Search for the cell housing the specified text and yield its (x, y) center coordinate. 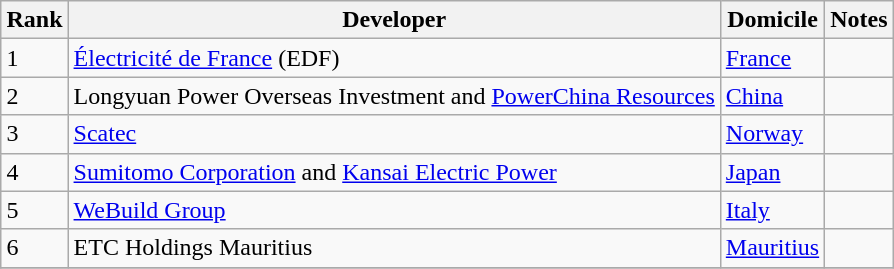
Longyuan Power Overseas Investment and PowerChina Resources (394, 96)
2 (34, 96)
Norway (772, 134)
Sumitomo Corporation and Kansai Electric Power (394, 172)
Italy (772, 210)
3 (34, 134)
France (772, 58)
Developer (394, 20)
6 (34, 248)
Notes (859, 20)
4 (34, 172)
5 (34, 210)
China (772, 96)
1 (34, 58)
Scatec (394, 134)
Domicile (772, 20)
Rank (34, 20)
Japan (772, 172)
Mauritius (772, 248)
ETC Holdings Mauritius (394, 248)
WeBuild Group (394, 210)
Électricité de France (EDF) (394, 58)
